Scan for the cell matching the given text and deliver its (x, y) coordinate at center. 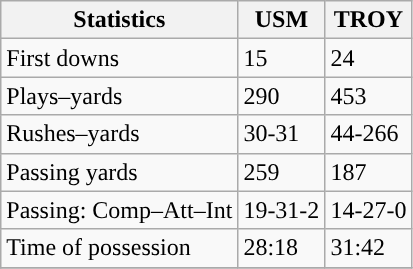
290 (282, 96)
TROY (368, 20)
Rushes–yards (120, 134)
USM (282, 20)
Statistics (120, 20)
19-31-2 (282, 210)
15 (282, 58)
14-27-0 (368, 210)
Passing yards (120, 172)
187 (368, 172)
31:42 (368, 248)
28:18 (282, 248)
44-266 (368, 134)
Passing: Comp–Att–Int (120, 210)
259 (282, 172)
Time of possession (120, 248)
Plays–yards (120, 96)
First downs (120, 58)
30-31 (282, 134)
24 (368, 58)
453 (368, 96)
